For the text-containing cell, return its midpoint in [X, Y] coordinate format. 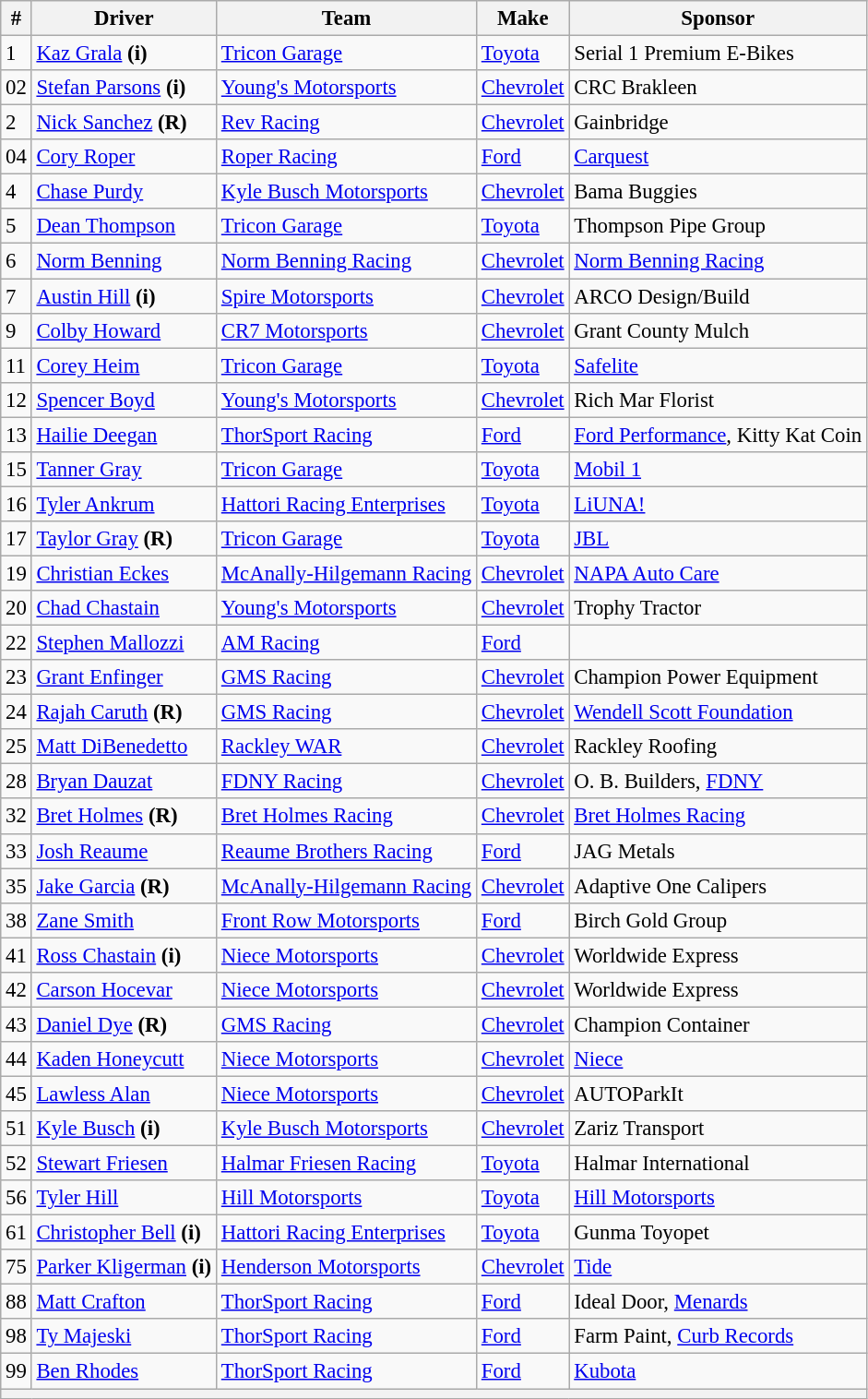
02 [17, 88]
24 [17, 712]
Bryan Dauzat [124, 782]
Ross Chastain (i) [124, 955]
Colby Howard [124, 330]
JAG Metals [718, 851]
Sponsor [718, 18]
Christopher Bell (i) [124, 1233]
42 [17, 990]
AUTOParkIt [718, 1094]
Zariz Transport [718, 1129]
Tide [718, 1267]
Matt Crafton [124, 1302]
75 [17, 1267]
Team [347, 18]
13 [17, 435]
20 [17, 608]
Ideal Door, Menards [718, 1302]
7 [17, 296]
# [17, 18]
Jake Garcia (R) [124, 886]
Hailie Deegan [124, 435]
Chase Purdy [124, 192]
AM Racing [347, 643]
Dean Thompson [124, 226]
Matt DiBenedetto [124, 747]
Roper Racing [347, 157]
Driver [124, 18]
5 [17, 226]
Ford Performance, Kitty Kat Coin [718, 435]
CRC Brakleen [718, 88]
Josh Reaume [124, 851]
Make [523, 18]
Kyle Busch (i) [124, 1129]
38 [17, 920]
45 [17, 1094]
16 [17, 504]
O. B. Builders, FDNY [718, 782]
Kubota [718, 1371]
4 [17, 192]
Front Row Motorsports [347, 920]
Rajah Caruth (R) [124, 712]
Grant County Mulch [718, 330]
Carquest [718, 157]
6 [17, 261]
Parker Kligerman (i) [124, 1267]
Gunma Toyopet [718, 1233]
Halmar International [718, 1164]
Rev Racing [347, 123]
Christian Eckes [124, 573]
Wendell Scott Foundation [718, 712]
Bret Holmes (R) [124, 817]
19 [17, 573]
61 [17, 1233]
Tyler Hill [124, 1198]
CR7 Motorsports [347, 330]
Birch Gold Group [718, 920]
Bama Buggies [718, 192]
25 [17, 747]
ARCO Design/Build [718, 296]
99 [17, 1371]
35 [17, 886]
23 [17, 677]
Rich Mar Florist [718, 400]
Cory Roper [124, 157]
Safelite [718, 365]
Daniel Dye (R) [124, 1024]
Austin Hill (i) [124, 296]
NAPA Auto Care [718, 573]
Stephen Mallozzi [124, 643]
17 [17, 539]
Carson Hocevar [124, 990]
Henderson Motorsports [347, 1267]
Ty Majeski [124, 1337]
Serial 1 Premium E-Bikes [718, 54]
Halmar Friesen Racing [347, 1164]
Ben Rhodes [124, 1371]
Corey Heim [124, 365]
Chad Chastain [124, 608]
Grant Enfinger [124, 677]
22 [17, 643]
9 [17, 330]
15 [17, 470]
51 [17, 1129]
32 [17, 817]
Zane Smith [124, 920]
Farm Paint, Curb Records [718, 1337]
Tanner Gray [124, 470]
JBL [718, 539]
Kaden Honeycutt [124, 1059]
56 [17, 1198]
Rackley WAR [347, 747]
88 [17, 1302]
Mobil 1 [718, 470]
FDNY Racing [347, 782]
LiUNA! [718, 504]
41 [17, 955]
Trophy Tractor [718, 608]
44 [17, 1059]
Kaz Grala (i) [124, 54]
Stewart Friesen [124, 1164]
2 [17, 123]
Taylor Gray (R) [124, 539]
Thompson Pipe Group [718, 226]
04 [17, 157]
Niece [718, 1059]
Lawless Alan [124, 1094]
Spire Motorsports [347, 296]
Spencer Boyd [124, 400]
98 [17, 1337]
Norm Benning [124, 261]
12 [17, 400]
Tyler Ankrum [124, 504]
Reaume Brothers Racing [347, 851]
Gainbridge [718, 123]
Rackley Roofing [718, 747]
1 [17, 54]
52 [17, 1164]
28 [17, 782]
43 [17, 1024]
Champion Container [718, 1024]
11 [17, 365]
Champion Power Equipment [718, 677]
33 [17, 851]
Adaptive One Calipers [718, 886]
Nick Sanchez (R) [124, 123]
Stefan Parsons (i) [124, 88]
